Detect which cell encompasses the target text, then output its [X, Y] center coordinate. 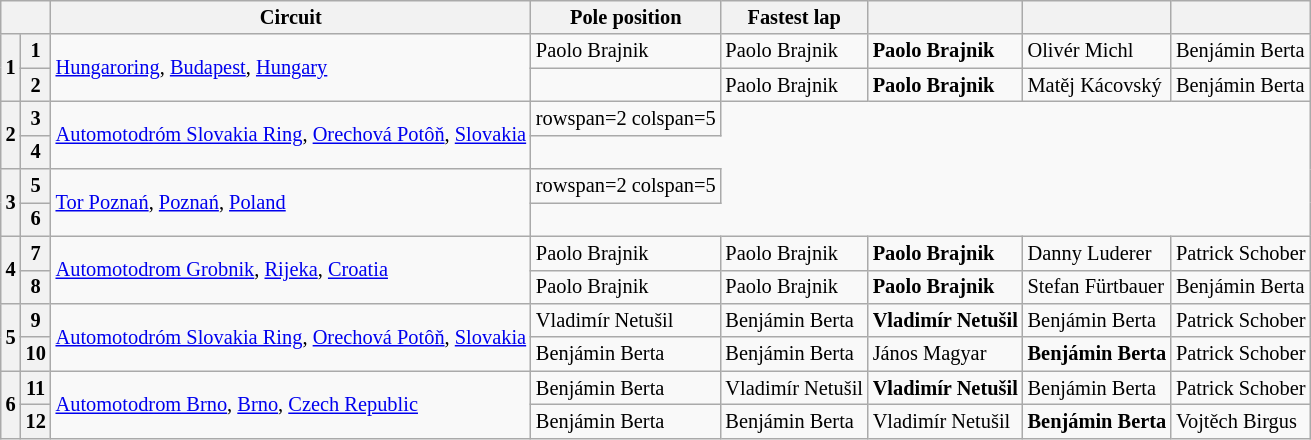
10 [36, 354]
Tor Poznań, Poznań, Poland [291, 202]
9 [36, 320]
8 [36, 287]
12 [36, 421]
Automotodrom Grobnik, Rijeka, Croatia [291, 270]
Pole position [626, 17]
Fastest lap [794, 17]
7 [36, 253]
Danny Luderer [1097, 253]
Stefan Fürtbauer [1097, 287]
Hungaroring, Budapest, Hungary [291, 68]
János Magyar [946, 354]
Vojtěch Birgus [1240, 421]
Olivér Michl [1097, 51]
Automotodrom Brno, Brno, Czech Republic [291, 404]
11 [36, 388]
Circuit [291, 17]
Matěj Kácovský [1097, 85]
